Output the [x, y] coordinate of the center of the cell containing the given text.  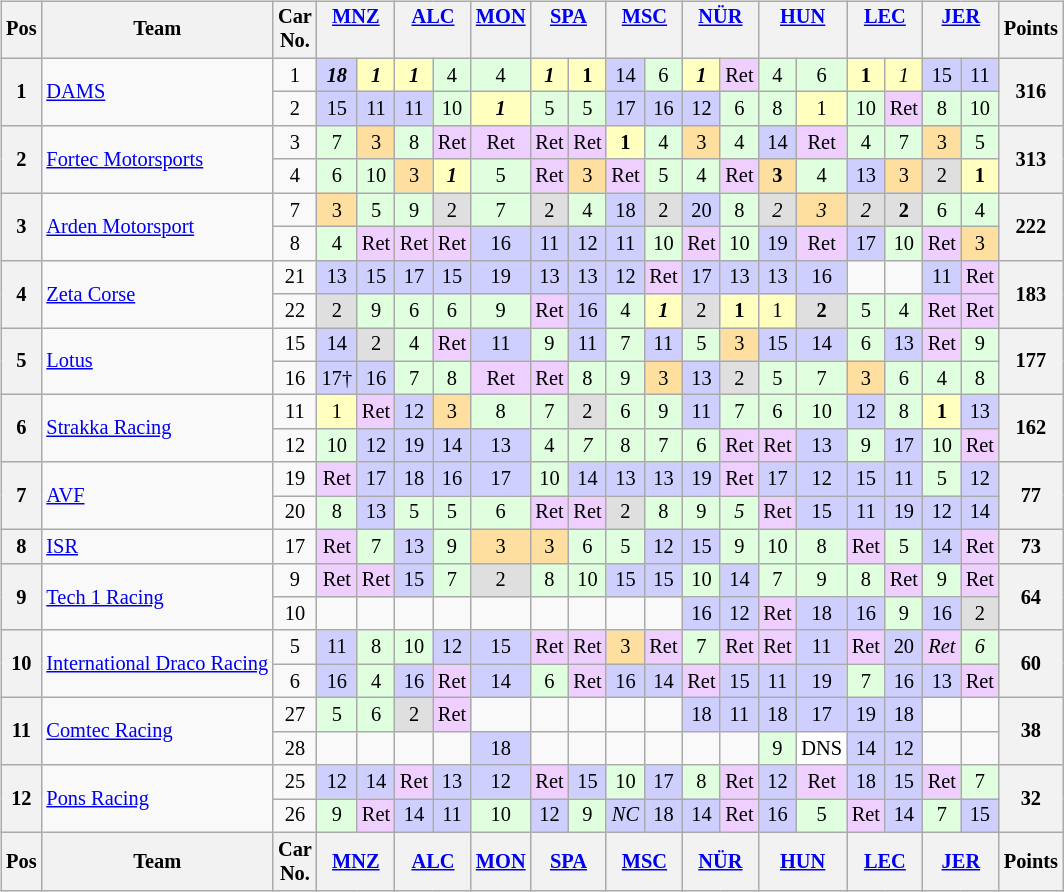
Lotus [157, 362]
Zeta Corse [157, 294]
316 [1031, 92]
17† [337, 378]
313 [1031, 160]
21 [295, 277]
25 [295, 782]
DNS [821, 748]
Strakka Racing [157, 428]
183 [1031, 294]
73 [1031, 546]
ISR [157, 546]
28 [295, 748]
22 [295, 311]
64 [1031, 596]
Arden Motorsport [157, 226]
International Draco Racing [157, 664]
27 [295, 715]
222 [1031, 226]
Pons Racing [157, 798]
26 [295, 816]
Comtec Racing [157, 732]
Fortec Motorsports [157, 160]
38 [1031, 732]
32 [1031, 798]
162 [1031, 428]
177 [1031, 362]
AVF [157, 496]
77 [1031, 496]
DAMS [157, 92]
NC [625, 816]
Tech 1 Racing [157, 596]
60 [1031, 664]
